Find where the given text appears and provide that cell's center as (X, Y) coordinate. 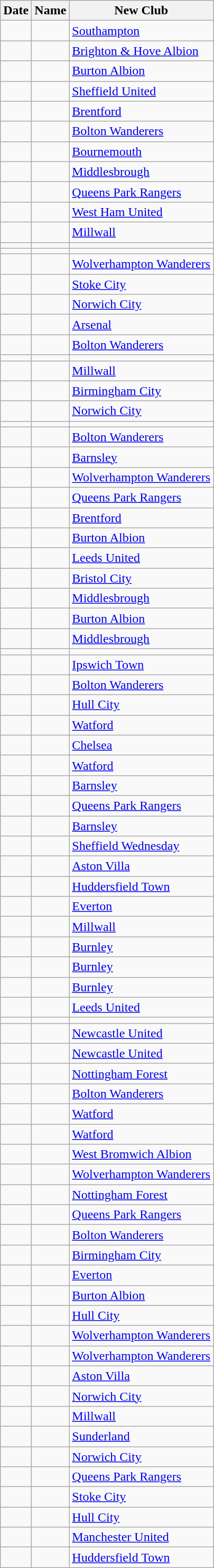
Chelsea (142, 745)
Bournemouth (142, 151)
Southampton (142, 31)
New Club (142, 11)
Arsenal (142, 325)
Bristol City (142, 578)
Ipswich Town (142, 665)
West Bromwich Albion (142, 1154)
West Ham United (142, 212)
Brighton & Hove Albion (142, 51)
Name (51, 11)
Sunderland (142, 1436)
Sheffield United (142, 91)
Manchester United (142, 1537)
Sheffield Wednesday (142, 846)
Date (16, 11)
